Determine the (x, y) coordinate at the center of the cell enclosing the given text.  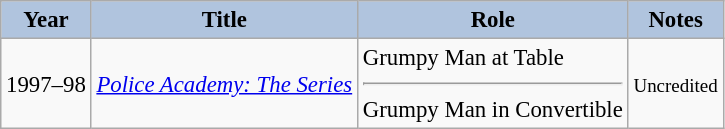
1997–98 (46, 84)
Role (492, 20)
Police Academy: The Series (224, 84)
Uncredited (676, 84)
Grumpy Man at TableGrumpy Man in Convertible (492, 84)
Notes (676, 20)
Title (224, 20)
Year (46, 20)
